From the cell containing the given text, extract its center point as [x, y] coordinate. 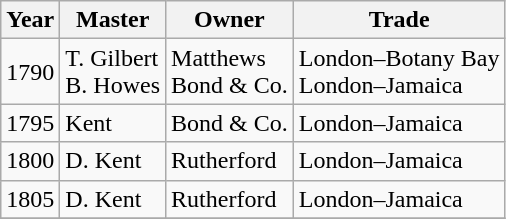
Trade [399, 20]
1790 [30, 72]
T. GilbertB. Howes [113, 72]
Kent [113, 123]
1800 [30, 161]
Owner [230, 20]
Year [30, 20]
London–Botany BayLondon–Jamaica [399, 72]
1805 [30, 199]
MatthewsBond & Co. [230, 72]
Bond & Co. [230, 123]
Master [113, 20]
1795 [30, 123]
